Output the [x, y] coordinate of the center of the cell containing the given text.  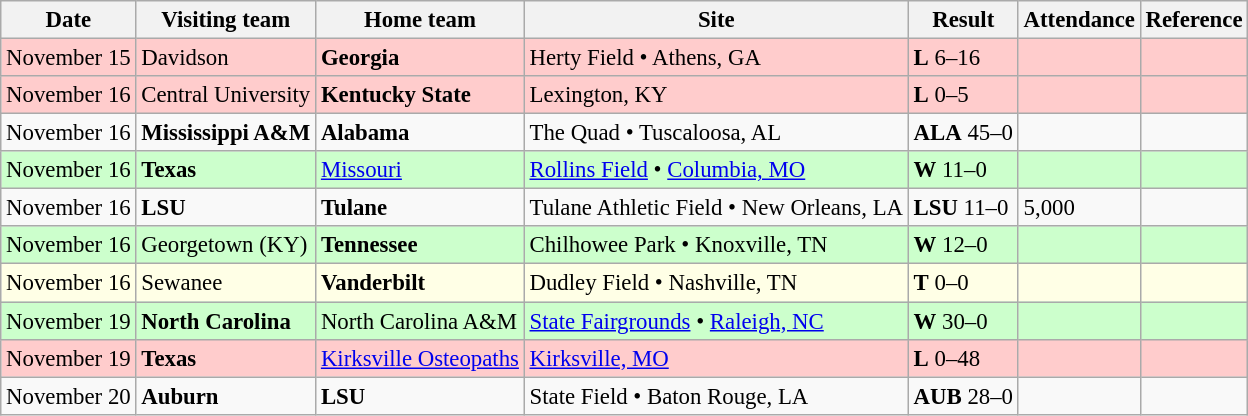
Vanderbilt [420, 283]
State Fairgrounds • Raleigh, NC [716, 321]
Kirksville Osteopaths [420, 358]
5,000 [1079, 208]
Herty Field • Athens, GA [716, 58]
Auburn [226, 396]
Alabama [420, 133]
Lexington, KY [716, 95]
Kentucky State [420, 95]
Central University [226, 95]
Missouri [420, 170]
LSU 11–0 [963, 208]
Mississippi A&M [226, 133]
Kirksville, MO [716, 358]
North Carolina A&M [420, 321]
W 12–0 [963, 245]
AUB 28–0 [963, 396]
ALA 45–0 [963, 133]
Home team [420, 20]
Davidson [226, 58]
Tulane [420, 208]
Date [68, 20]
The Quad • Tuscaloosa, AL [716, 133]
November 20 [68, 396]
L 0–48 [963, 358]
Dudley Field • Nashville, TN [716, 283]
Reference [1194, 20]
Sewanee [226, 283]
Result [963, 20]
Tennessee [420, 245]
Visiting team [226, 20]
W 30–0 [963, 321]
Rollins Field • Columbia, MO [716, 170]
T 0–0 [963, 283]
L 0–5 [963, 95]
Georgia [420, 58]
Tulane Athletic Field • New Orleans, LA [716, 208]
Chilhowee Park • Knoxville, TN [716, 245]
Attendance [1079, 20]
Georgetown (KY) [226, 245]
Site [716, 20]
State Field • Baton Rouge, LA [716, 396]
W 11–0 [963, 170]
November 15 [68, 58]
L 6–16 [963, 58]
North Carolina [226, 321]
